Find where the given text appears and provide that cell's center as [x, y] coordinate. 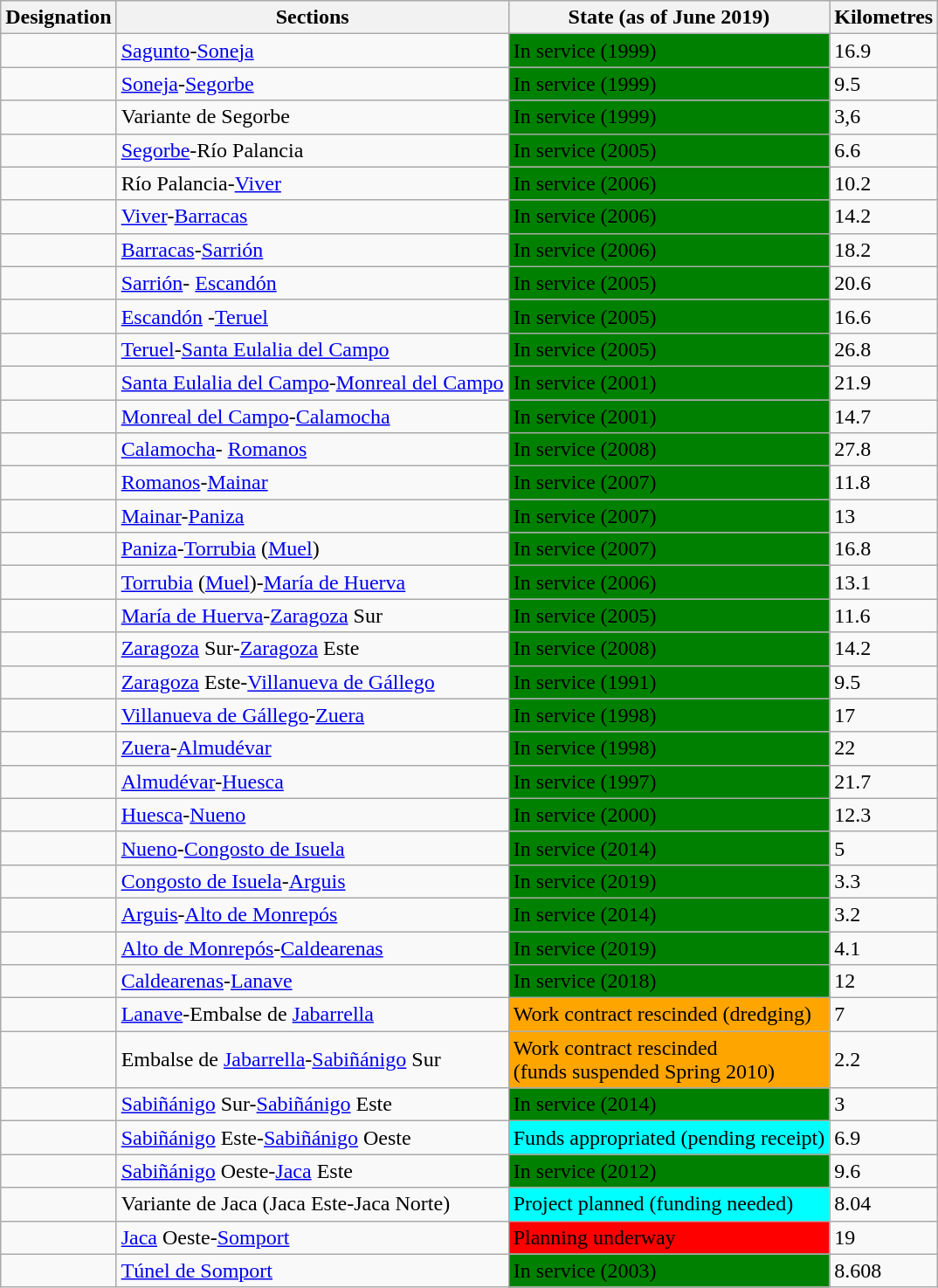
Planning underway [669, 1237]
22 [884, 748]
Zaragoza Este-Villanueva de Gállego [313, 682]
Villanueva de Gállego-Zuera [313, 715]
11.8 [884, 483]
26.8 [884, 349]
Nueno-Congosto de Isuela [313, 848]
In service (2003) [669, 1271]
Escandón -Teruel [313, 316]
Mainar-Paniza [313, 516]
21.9 [884, 382]
Sarrión- Escandón [313, 283]
Paniza-Torrubia (Muel) [313, 549]
27.8 [884, 450]
3.2 [884, 914]
Arguis-Alto de Monrepós [313, 914]
Variante de Jaca (Jaca Este-Jaca Norte) [313, 1204]
3 [884, 1105]
Kilometres [884, 17]
Embalse de Jabarrella-Sabiñánigo Sur [313, 1060]
Sabiñánigo Sur-Sabiñánigo Este [313, 1105]
16.8 [884, 549]
Monreal del Campo-Calamocha [313, 417]
6.9 [884, 1138]
Calamocha- Romanos [313, 450]
Sabiñánigo Este-Sabiñánigo Oeste [313, 1138]
Sabiñánigo Oeste-Jaca Este [313, 1171]
Segorbe-Río Palancia [313, 150]
In service (2000) [669, 815]
Huesca-Nueno [313, 815]
Congosto de Isuela-Arguis [313, 881]
Teruel-Santa Eulalia del Campo [313, 349]
Sagunto-Soneja [313, 51]
Romanos-Mainar [313, 483]
Almudévar-Huesca [313, 782]
Funds appropriated (pending receipt) [669, 1138]
10.2 [884, 183]
11.6 [884, 616]
16.6 [884, 316]
In service (2012) [669, 1171]
Jaca Oeste-Somport [313, 1237]
Zaragoza Sur-Zaragoza Este [313, 649]
Designation [59, 17]
8.04 [884, 1204]
Zuera-Almudévar [313, 748]
8.608 [884, 1271]
In service (2018) [669, 981]
21.7 [884, 782]
Alto de Monrepós-Caldearenas [313, 947]
State (as of June 2019) [669, 17]
In service (1991) [669, 682]
5 [884, 848]
20.6 [884, 283]
In service (1997) [669, 782]
María de Huerva-Zaragoza Sur [313, 616]
Barracas-Sarrión [313, 250]
17 [884, 715]
Túnel de Somport [313, 1271]
4.1 [884, 947]
Lanave-Embalse de Jabarrella [313, 1015]
3,6 [884, 117]
Caldearenas-Lanave [313, 981]
14.7 [884, 417]
16.9 [884, 51]
9.6 [884, 1171]
Variante de Segorbe [313, 117]
Santa Eulalia del Campo-Monreal del Campo [313, 382]
13.1 [884, 582]
Torrubia (Muel)-María de Huerva [313, 582]
Project planned (funding needed) [669, 1204]
12.3 [884, 815]
7 [884, 1015]
Work contract rescinded (dredging) [669, 1015]
Río Palancia-Viver [313, 183]
18.2 [884, 250]
6.6 [884, 150]
3.3 [884, 881]
Work contract rescinded (funds suspended Spring 2010) [669, 1060]
19 [884, 1237]
2.2 [884, 1060]
Sections [313, 17]
13 [884, 516]
Soneja-Segorbe [313, 84]
Viver-Barracas [313, 217]
12 [884, 981]
